Provide the [X, Y] coordinate of the cell's center where the given text is located.  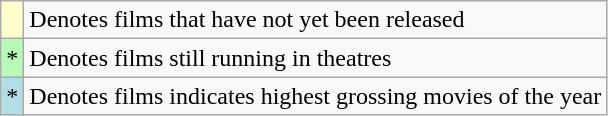
Denotes films indicates highest grossing movies of the year [316, 96]
Denotes films still running in theatres [316, 58]
Denotes films that have not yet been released [316, 20]
